Scan for the cell matching the given text and deliver its [X, Y] coordinate at center. 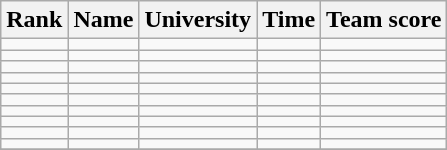
Name [104, 20]
Rank [34, 20]
University [198, 20]
Team score [384, 20]
Time [289, 20]
